Return the [X, Y] coordinate for the center point of the cell that contains the specified text.  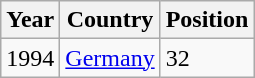
32 [207, 58]
Germany [110, 58]
Country [110, 20]
Position [207, 20]
1994 [30, 58]
Year [30, 20]
